Return the (X, Y) coordinate for the center point of the cell that contains the specified text.  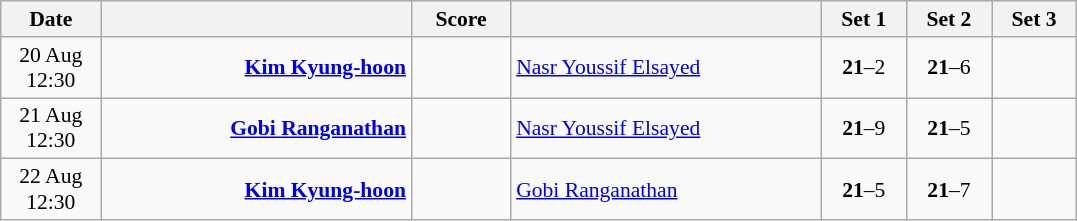
21–6 (948, 68)
20 Aug12:30 (51, 68)
Set 3 (1034, 19)
Score (461, 19)
21 Aug12:30 (51, 128)
21–2 (864, 68)
Set 2 (948, 19)
21–9 (864, 128)
22 Aug12:30 (51, 190)
21–7 (948, 190)
Set 1 (864, 19)
Date (51, 19)
